Locate the cell with the specified text and output its (X, Y) center coordinate. 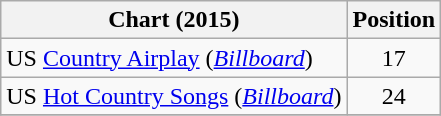
24 (394, 96)
US Hot Country Songs (Billboard) (174, 96)
US Country Airplay (Billboard) (174, 58)
Position (394, 20)
17 (394, 58)
Chart (2015) (174, 20)
